Locate the cell with the specified text and output its (X, Y) center coordinate. 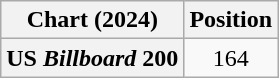
Position (231, 20)
164 (231, 58)
Chart (2024) (92, 20)
US Billboard 200 (92, 58)
